Output the [x, y] coordinate of the center of the cell containing the given text.  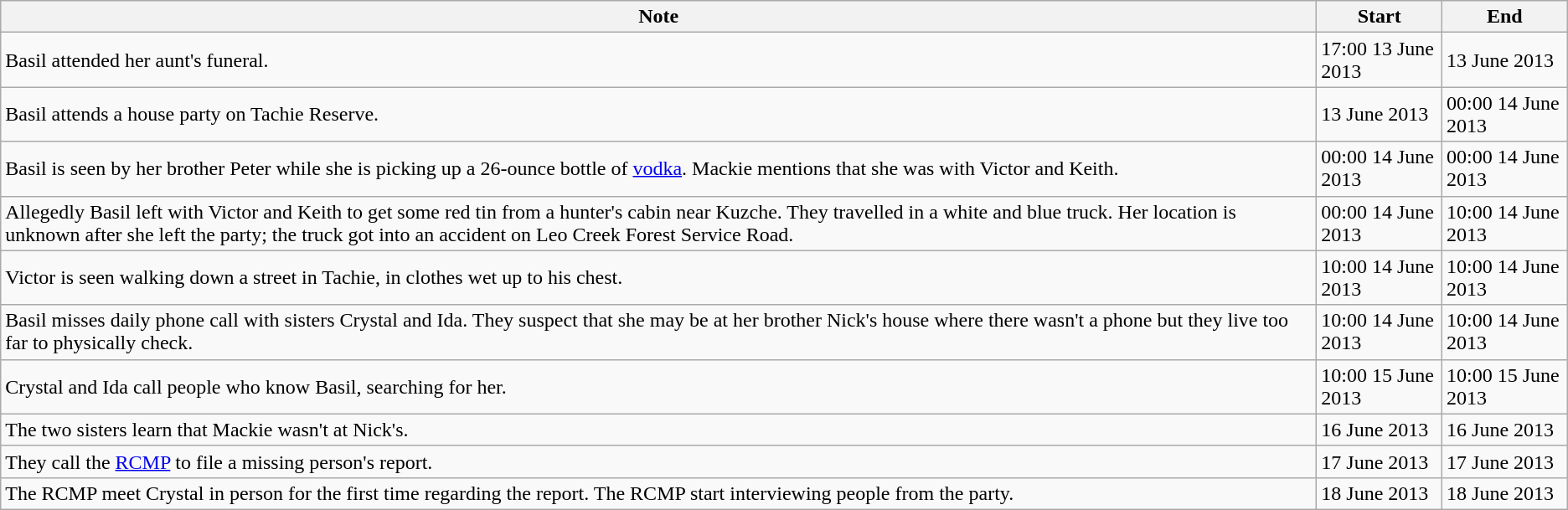
17:00 13 June 2013 [1380, 60]
Basil attends a house party on Tachie Reserve. [658, 114]
Basil attended her aunt's funeral. [658, 60]
Start [1380, 17]
The two sisters learn that Mackie wasn't at Nick's. [658, 430]
End [1505, 17]
Note [658, 17]
Basil is seen by her brother Peter while she is picking up a 26-ounce bottle of vodka. Mackie mentions that she was with Victor and Keith. [658, 169]
The RCMP meet Crystal in person for the first time regarding the report. The RCMP start interviewing people from the party. [658, 493]
Crystal and Ida call people who know Basil, searching for her. [658, 387]
Victor is seen walking down a street in Tachie, in clothes wet up to his chest. [658, 278]
They call the RCMP to file a missing person's report. [658, 461]
